Return the [X, Y] coordinate for the center point of the cell that contains the specified text.  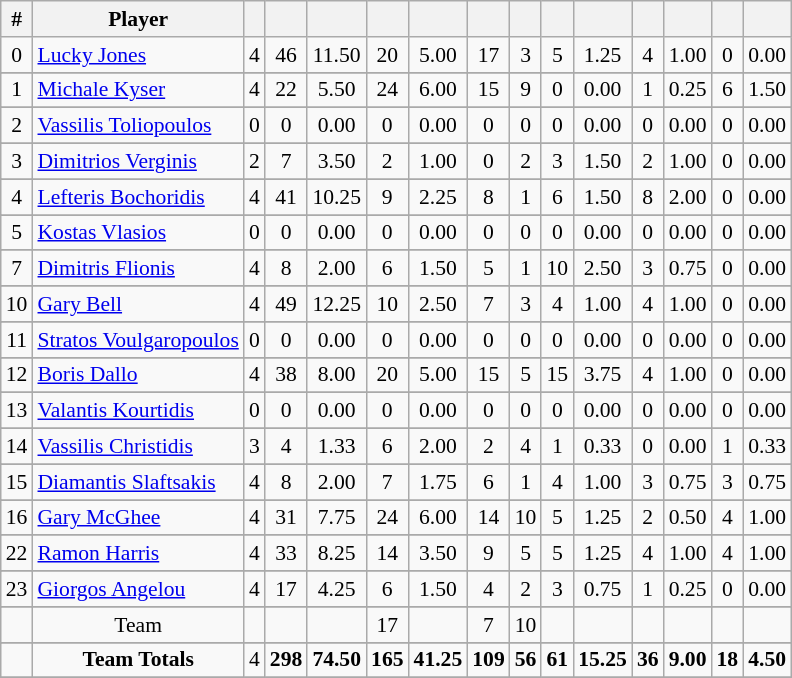
Ramon Harris [138, 554]
1.33 [336, 447]
4.25 [336, 589]
109 [488, 660]
Gary Bell [138, 304]
Team [138, 625]
Giorgos Angelou [138, 589]
41.25 [438, 660]
3.75 [602, 375]
4.50 [767, 660]
33 [286, 554]
Gary McGhee [138, 518]
7.75 [336, 518]
9.00 [688, 660]
Vassilis Toliopoulos [138, 126]
165 [388, 660]
23 [17, 589]
Player [138, 19]
36 [648, 660]
15.25 [602, 660]
Stratos Voulgaropoulos [138, 340]
# [17, 19]
11 [17, 340]
11.50 [336, 55]
Boris Dallo [138, 375]
0.50 [688, 518]
74.50 [336, 660]
13 [17, 411]
Team Totals [138, 660]
Vassilis Christidis [138, 447]
41 [286, 197]
46 [286, 55]
61 [557, 660]
18 [728, 660]
Michale Kyser [138, 90]
56 [526, 660]
12.25 [336, 304]
Lucky Jones [138, 55]
10.25 [336, 197]
49 [286, 304]
Kostas Vlasios [138, 233]
5.50 [336, 90]
1.75 [438, 482]
298 [286, 660]
12 [17, 375]
Dimitris Flionis [138, 269]
2.25 [438, 197]
Dimitrios Verginis [138, 162]
16 [17, 518]
Lefteris Bochoridis [138, 197]
8.00 [336, 375]
Valantis Kourtidis [138, 411]
Diamantis Slaftsakis [138, 482]
31 [286, 518]
8.25 [336, 554]
38 [286, 375]
